Provide the (X, Y) coordinate of the cell's center where the given text is located.  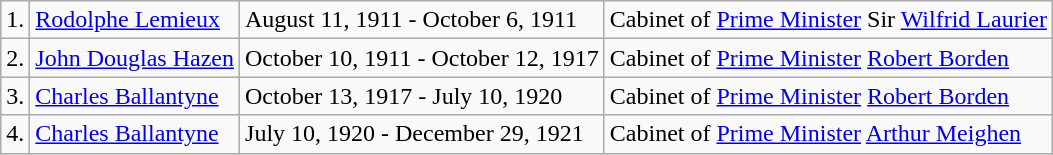
4. (16, 134)
October 13, 1917 - July 10, 1920 (422, 96)
1. (16, 20)
August 11, 1911 - October 6, 1911 (422, 20)
Rodolphe Lemieux (135, 20)
July 10, 1920 - December 29, 1921 (422, 134)
Cabinet of Prime Minister Arthur Meighen (828, 134)
John Douglas Hazen (135, 58)
3. (16, 96)
Cabinet of Prime Minister Sir Wilfrid Laurier (828, 20)
October 10, 1911 - October 12, 1917 (422, 58)
2. (16, 58)
